Extract the (x, y) coordinate from the center of the cell holding the provided text.  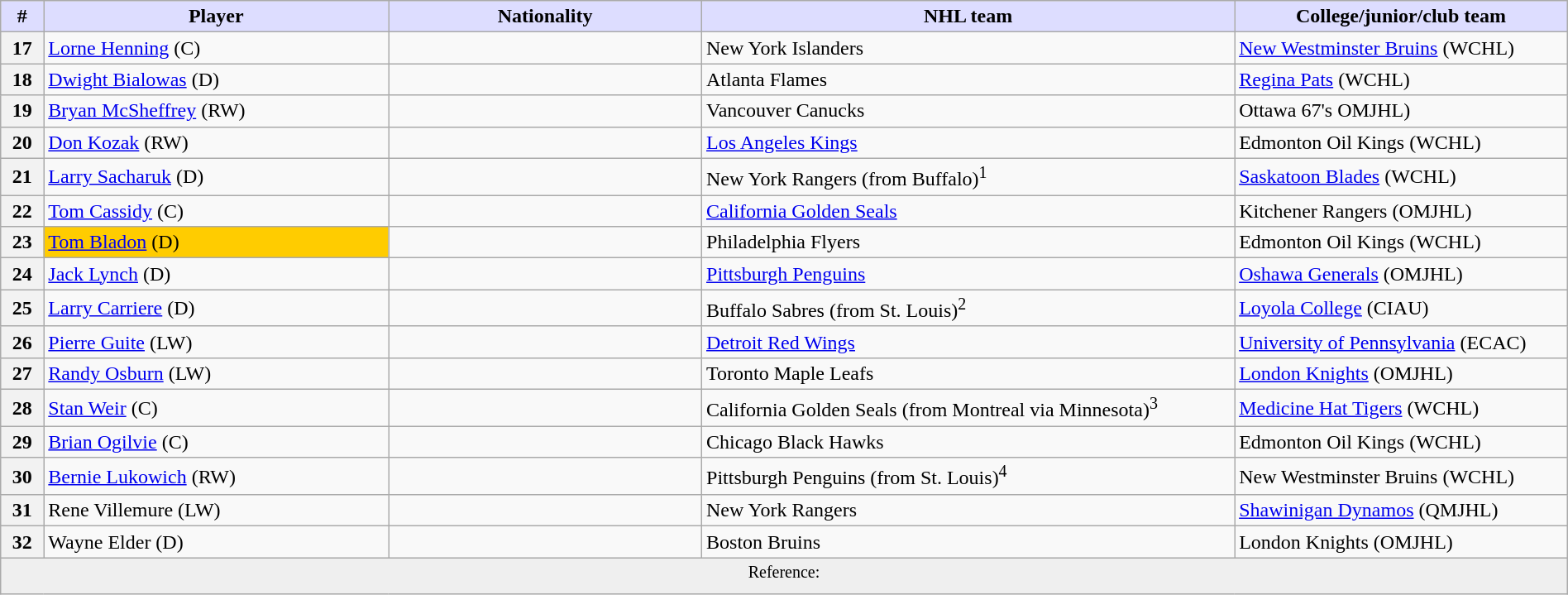
Dwight Bialowas (D) (217, 79)
Chicago Black Hawks (968, 442)
20 (22, 142)
Medicine Hat Tigers (WCHL) (1401, 407)
Regina Pats (WCHL) (1401, 79)
Tom Cassidy (C) (217, 211)
Don Kozak (RW) (217, 142)
31 (22, 511)
Nationality (546, 17)
Buffalo Sabres (from St. Louis)2 (968, 308)
Player (217, 17)
22 (22, 211)
Rene Villemure (LW) (217, 511)
Oshawa Generals (OMJHL) (1401, 274)
24 (22, 274)
University of Pennsylvania (ECAC) (1401, 342)
Larry Sacharuk (D) (217, 177)
College/junior/club team (1401, 17)
California Golden Seals (968, 211)
Reference: (784, 576)
Larry Carriere (D) (217, 308)
Vancouver Canucks (968, 111)
Shawinigan Dynamos (QMJHL) (1401, 511)
28 (22, 407)
Tom Bladon (D) (217, 242)
Atlanta Flames (968, 79)
Lorne Henning (C) (217, 48)
23 (22, 242)
Stan Weir (C) (217, 407)
# (22, 17)
Bryan McSheffrey (RW) (217, 111)
Brian Ogilvie (C) (217, 442)
21 (22, 177)
Randy Osburn (LW) (217, 373)
Ottawa 67's OMJHL) (1401, 111)
Toronto Maple Leafs (968, 373)
Jack Lynch (D) (217, 274)
Boston Bruins (968, 542)
Philadelphia Flyers (968, 242)
32 (22, 542)
New York Rangers (968, 511)
Wayne Elder (D) (217, 542)
Kitchener Rangers (OMJHL) (1401, 211)
17 (22, 48)
26 (22, 342)
Pierre Guite (LW) (217, 342)
18 (22, 79)
New York Islanders (968, 48)
NHL team (968, 17)
Bernie Lukowich (RW) (217, 477)
Detroit Red Wings (968, 342)
Loyola College (CIAU) (1401, 308)
Los Angeles Kings (968, 142)
Pittsburgh Penguins (968, 274)
25 (22, 308)
29 (22, 442)
Pittsburgh Penguins (from St. Louis)4 (968, 477)
27 (22, 373)
19 (22, 111)
Saskatoon Blades (WCHL) (1401, 177)
New York Rangers (from Buffalo)1 (968, 177)
California Golden Seals (from Montreal via Minnesota)3 (968, 407)
30 (22, 477)
